Detect which cell encompasses the target text, then output its (x, y) center coordinate. 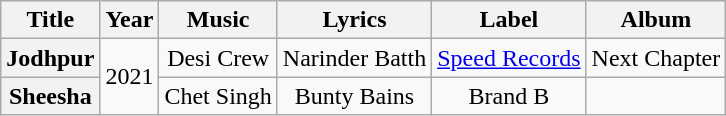
Year (130, 20)
Sheesha (50, 96)
Desi Crew (218, 58)
Title (50, 20)
Lyrics (354, 20)
Album (656, 20)
Narinder Batth (354, 58)
Bunty Bains (354, 96)
Label (509, 20)
Music (218, 20)
Chet Singh (218, 96)
Jodhpur (50, 58)
Speed Records (509, 58)
Next Chapter (656, 58)
2021 (130, 77)
Brand B (509, 96)
